Extract the (x, y) coordinate from the center of the cell holding the provided text.  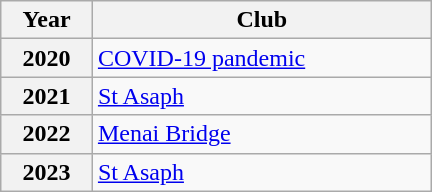
Menai Bridge (262, 134)
Club (262, 20)
2020 (47, 58)
2022 (47, 134)
COVID-19 pandemic (262, 58)
2021 (47, 96)
Year (47, 20)
2023 (47, 172)
